Scan for the cell matching the given text and deliver its [x, y] coordinate at center. 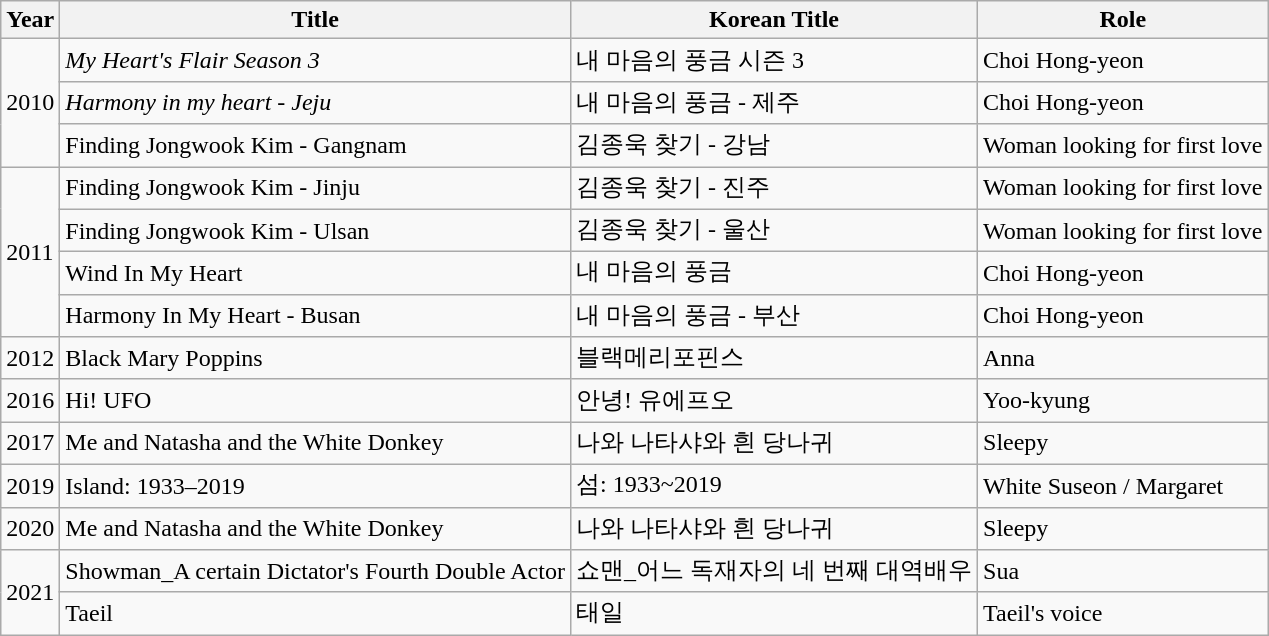
2011 [30, 251]
Korean Title [774, 20]
김종욱 찾기 - 울산 [774, 230]
2016 [30, 400]
Hi! UFO [316, 400]
2021 [30, 592]
내 마음의 풍금 - 부산 [774, 316]
내 마음의 풍금 - 제주 [774, 102]
Taeil [316, 614]
Finding Jongwook Kim - Jinju [316, 188]
Finding Jongwook Kim - Gangnam [316, 146]
Sua [1123, 572]
Taeil's voice [1123, 614]
Black Mary Poppins [316, 358]
2017 [30, 444]
안녕! 유에프오 [774, 400]
Wind In My Heart [316, 274]
Year [30, 20]
2020 [30, 528]
Anna [1123, 358]
태일 [774, 614]
내 마음의 풍금 [774, 274]
쇼맨_어느 독재자의 네 번째 대역배우 [774, 572]
Yoo-kyung [1123, 400]
My Heart's Flair Season 3 [316, 60]
김종욱 찾기 - 강남 [774, 146]
김종욱 찾기 - 진주 [774, 188]
내 마음의 풍금 시즌 3 [774, 60]
2019 [30, 486]
블랙메리포핀스 [774, 358]
White Suseon / Margaret [1123, 486]
Showman_A certain Dictator's Fourth Double Actor [316, 572]
Harmony In My Heart - Busan [316, 316]
Island: 1933–2019 [316, 486]
2012 [30, 358]
Harmony in my heart - Jeju [316, 102]
2010 [30, 103]
Title [316, 20]
Finding Jongwook Kim - Ulsan [316, 230]
Role [1123, 20]
섬: 1933~2019 [774, 486]
